Identify which cell holds the provided text, then report its (x, y) central coordinate. 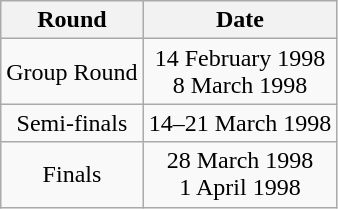
28 March 19981 April 1998 (240, 174)
Finals (72, 174)
Semi-finals (72, 123)
Date (240, 20)
Group Round (72, 72)
Round (72, 20)
14 February 19988 March 1998 (240, 72)
14–21 March 1998 (240, 123)
